Output the [x, y] coordinate of the center of the cell containing the given text.  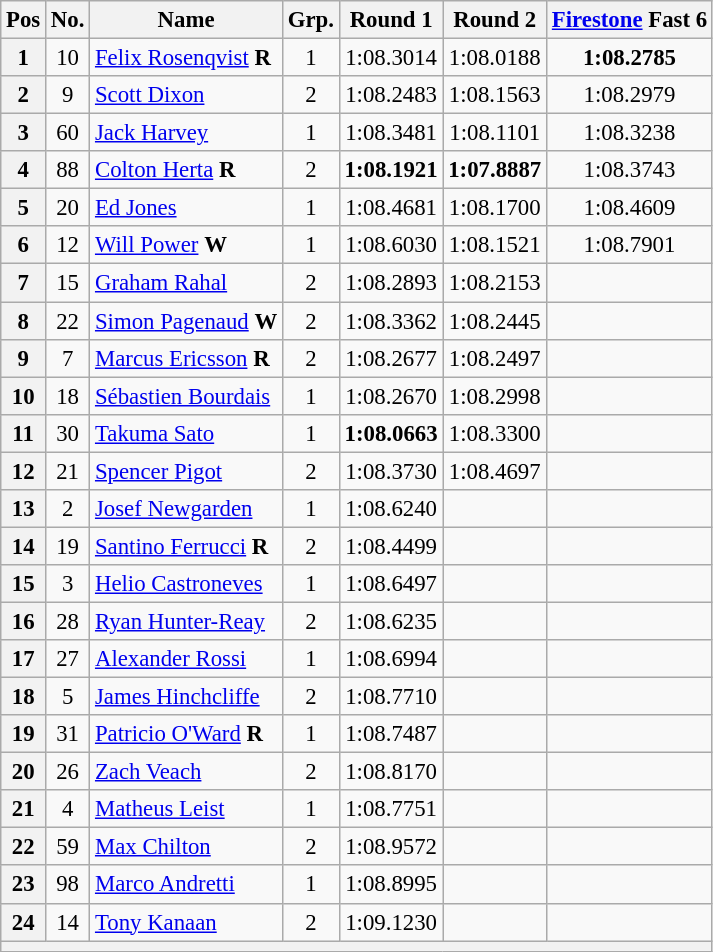
Max Chilton [186, 847]
1:08.0188 [495, 58]
23 [24, 885]
16 [24, 621]
1:08.1521 [495, 245]
1:08.2497 [495, 358]
24 [24, 922]
1:08.7751 [391, 809]
28 [68, 621]
1:08.6240 [391, 509]
Will Power W [186, 245]
1:07.8887 [495, 170]
Sébastien Bourdais [186, 396]
Round 2 [495, 20]
Graham Rahal [186, 283]
1:08.2979 [630, 95]
Jack Harvey [186, 133]
Patricio O'Ward R [186, 734]
1:08.1101 [495, 133]
Santino Ferrucci R [186, 546]
1:08.3014 [391, 58]
Alexander Rossi [186, 659]
1:08.2677 [391, 358]
1:08.7901 [630, 245]
31 [68, 734]
Name [186, 20]
1:08.7710 [391, 697]
Simon Pagenaud W [186, 321]
27 [68, 659]
1:08.8995 [391, 885]
Marco Andretti [186, 885]
11 [24, 433]
30 [68, 433]
Josef Newgarden [186, 509]
13 [24, 509]
59 [68, 847]
Takuma Sato [186, 433]
1:08.6235 [391, 621]
Grp. [310, 20]
88 [68, 170]
No. [68, 20]
1:08.2670 [391, 396]
1:08.1921 [391, 170]
98 [68, 885]
James Hinchcliffe [186, 697]
1:08.4499 [391, 546]
1:08.2998 [495, 396]
Colton Herta R [186, 170]
1:08.9572 [391, 847]
1:08.1563 [495, 95]
Scott Dixon [186, 95]
17 [24, 659]
1:08.6030 [391, 245]
Round 1 [391, 20]
Firestone Fast 6 [630, 20]
Ryan Hunter-Reay [186, 621]
Zach Veach [186, 772]
1:08.3238 [630, 133]
1:08.3743 [630, 170]
Felix Rosenqvist R [186, 58]
Matheus Leist [186, 809]
1:08.7487 [391, 734]
Tony Kanaan [186, 922]
1:08.3300 [495, 433]
1:08.2153 [495, 283]
60 [68, 133]
26 [68, 772]
1:09.1230 [391, 922]
1:08.2893 [391, 283]
1:08.3481 [391, 133]
1:08.0663 [391, 433]
Marcus Ericsson R [186, 358]
1:08.3730 [391, 471]
1:08.2785 [630, 58]
1:08.6994 [391, 659]
1:08.8170 [391, 772]
1:08.4609 [630, 208]
Pos [24, 20]
1:08.2483 [391, 95]
6 [24, 245]
1:08.4697 [495, 471]
1:08.3362 [391, 321]
1:08.4681 [391, 208]
1:08.6497 [391, 584]
Ed Jones [186, 208]
8 [24, 321]
1:08.1700 [495, 208]
Spencer Pigot [186, 471]
Helio Castroneves [186, 584]
1:08.2445 [495, 321]
